Pinpoint the cell where the given text exists, returning its (x, y) midpoint coordinate. 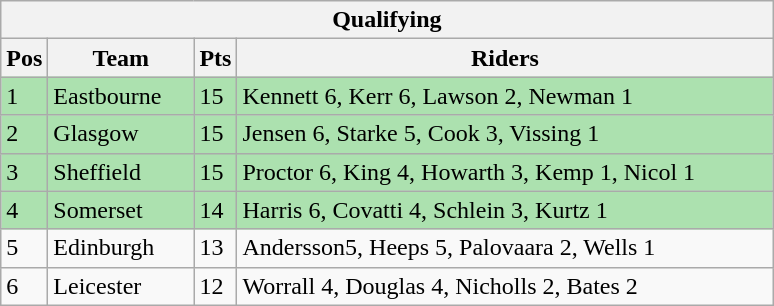
13 (216, 248)
Somerset (121, 210)
Pts (216, 58)
12 (216, 286)
Glasgow (121, 134)
1 (24, 96)
Kennett 6, Kerr 6, Lawson 2, Newman 1 (505, 96)
2 (24, 134)
Andersson5, Heeps 5, Palovaara 2, Wells 1 (505, 248)
Riders (505, 58)
5 (24, 248)
3 (24, 172)
Team (121, 58)
Leicester (121, 286)
Edinburgh (121, 248)
6 (24, 286)
Harris 6, Covatti 4, Schlein 3, Kurtz 1 (505, 210)
Qualifying (387, 20)
Proctor 6, King 4, Howarth 3, Kemp 1, Nicol 1 (505, 172)
4 (24, 210)
Jensen 6, Starke 5, Cook 3, Vissing 1 (505, 134)
Pos (24, 58)
Sheffield (121, 172)
Eastbourne (121, 96)
Worrall 4, Douglas 4, Nicholls 2, Bates 2 (505, 286)
14 (216, 210)
